From the cell containing the given text, extract its center point as [X, Y] coordinate. 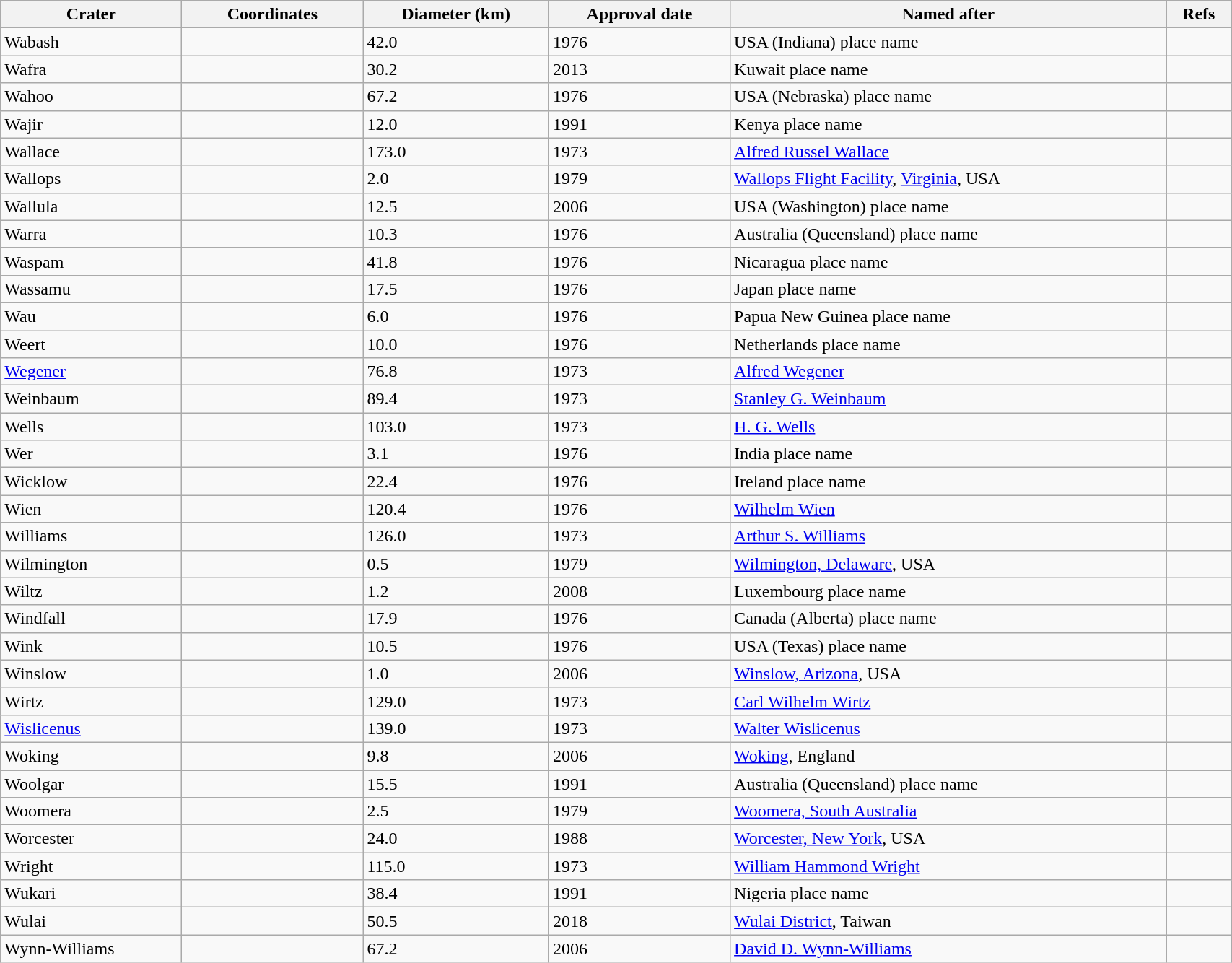
Wink [91, 646]
Refs [1199, 14]
Woomera, South Australia [948, 811]
Wirtz [91, 701]
24.0 [456, 839]
Winslow [91, 674]
Winslow, Arizona, USA [948, 674]
Woolgar [91, 783]
Luxembourg place name [948, 591]
12.5 [456, 206]
Japan place name [948, 289]
Wukari [91, 894]
173.0 [456, 152]
10.3 [456, 234]
Wegener [91, 372]
Crater [91, 14]
1.0 [456, 674]
Wallops Flight Facility, Virginia, USA [948, 179]
Wallace [91, 152]
15.5 [456, 783]
Wicklow [91, 481]
Wien [91, 509]
Windfall [91, 619]
Named after [948, 14]
Wulai District, Taiwan [948, 921]
Wilhelm Wien [948, 509]
38.4 [456, 894]
Waspam [91, 261]
Diameter (km) [456, 14]
42.0 [456, 42]
Woomera [91, 811]
Woking [91, 756]
Nicaragua place name [948, 261]
120.4 [456, 509]
10.5 [456, 646]
129.0 [456, 701]
Wislicenus [91, 728]
Worcester, New York, USA [948, 839]
115.0 [456, 866]
Woking, England [948, 756]
Arthur S. Williams [948, 536]
3.1 [456, 454]
Coordinates [273, 14]
0.5 [456, 564]
Wabash [91, 42]
Ireland place name [948, 481]
17.9 [456, 619]
Wahoo [91, 97]
Carl Wilhelm Wirtz [948, 701]
2.0 [456, 179]
Approval date [639, 14]
17.5 [456, 289]
India place name [948, 454]
USA (Nebraska) place name [948, 97]
Papua New Guinea place name [948, 316]
6.0 [456, 316]
1988 [639, 839]
Stanley G. Weinbaum [948, 399]
Weert [91, 344]
76.8 [456, 372]
Wilmington [91, 564]
Wallula [91, 206]
103.0 [456, 427]
126.0 [456, 536]
Wright [91, 866]
Wiltz [91, 591]
89.4 [456, 399]
H. G. Wells [948, 427]
22.4 [456, 481]
139.0 [456, 728]
Wells [91, 427]
Williams [91, 536]
9.8 [456, 756]
Worcester [91, 839]
Canada (Alberta) place name [948, 619]
Wafra [91, 69]
Kenya place name [948, 124]
Wer [91, 454]
Wynn-Williams [91, 949]
David D. Wynn-Williams [948, 949]
Alfred Russel Wallace [948, 152]
12.0 [456, 124]
50.5 [456, 921]
2008 [639, 591]
2.5 [456, 811]
10.0 [456, 344]
Wilmington, Delaware, USA [948, 564]
William Hammond Wright [948, 866]
Wau [91, 316]
41.8 [456, 261]
1.2 [456, 591]
Alfred Wegener [948, 372]
USA (Indiana) place name [948, 42]
30.2 [456, 69]
Weinbaum [91, 399]
Wulai [91, 921]
Warra [91, 234]
Netherlands place name [948, 344]
Walter Wislicenus [948, 728]
USA (Washington) place name [948, 206]
2018 [639, 921]
Kuwait place name [948, 69]
USA (Texas) place name [948, 646]
2013 [639, 69]
Wallops [91, 179]
Wassamu [91, 289]
Nigeria place name [948, 894]
Wajir [91, 124]
